Search for the cell housing the specified text and yield its [x, y] center coordinate. 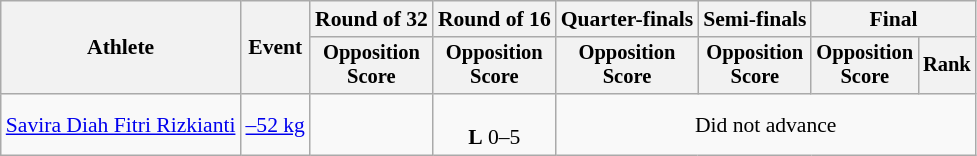
Round of 32 [372, 19]
Event [274, 48]
Final [893, 19]
Quarter-finals [627, 19]
Did not advance [766, 124]
L 0–5 [494, 124]
Savira Diah Fitri Rizkianti [121, 124]
Athlete [121, 48]
Rank [947, 66]
Semi-finals [754, 19]
–52 kg [274, 124]
Round of 16 [494, 19]
